Capture the cell that displays the provided text and extract its (x, y) central coordinate. 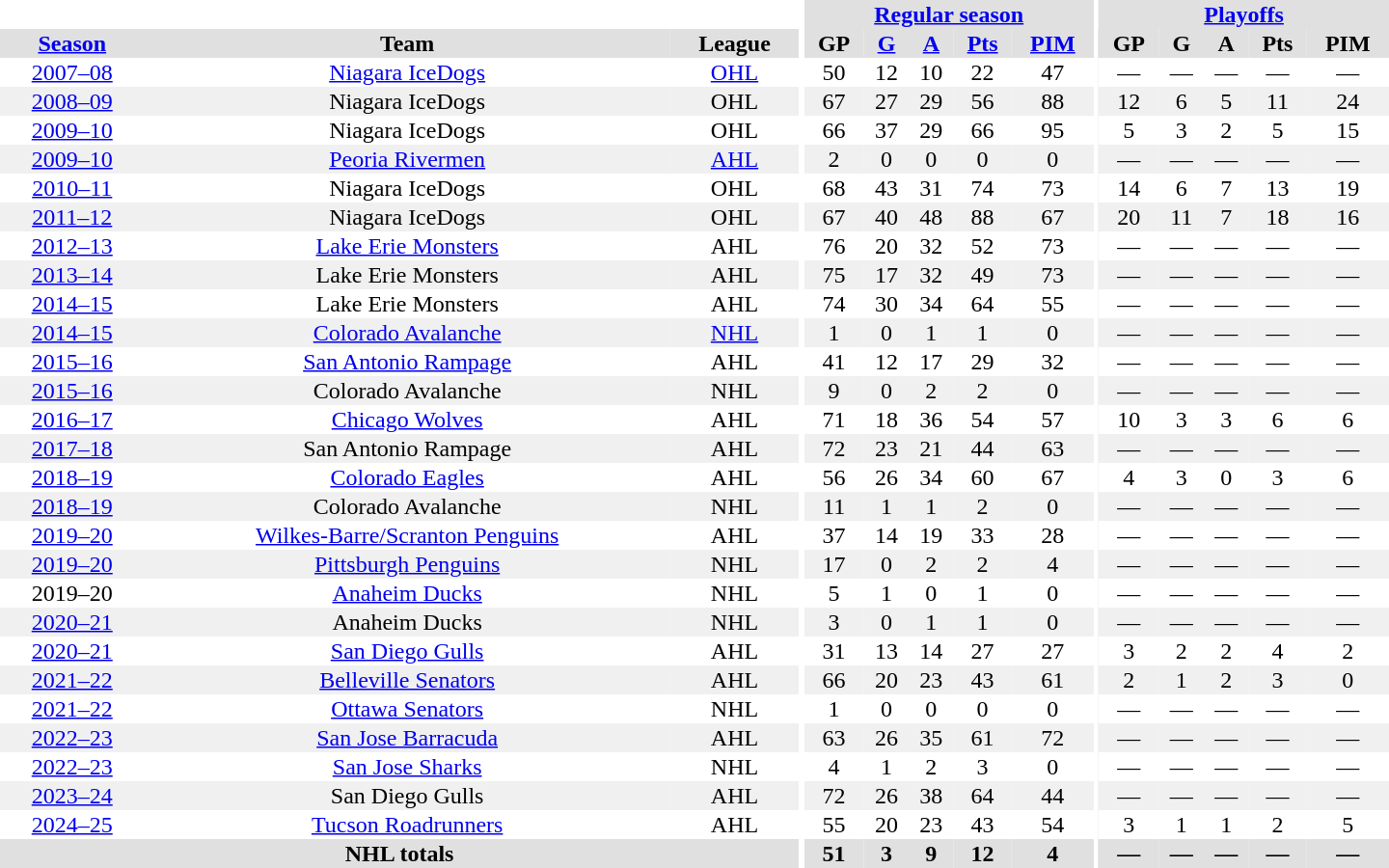
League (735, 43)
36 (931, 420)
San Jose Sharks (407, 767)
30 (886, 304)
Wilkes-Barre/Scranton Penguins (407, 535)
28 (1053, 535)
Chicago Wolves (407, 420)
71 (833, 420)
Peoria Rivermen (407, 159)
35 (931, 738)
16 (1348, 217)
48 (931, 217)
Season (72, 43)
2008–09 (72, 101)
47 (1053, 72)
52 (983, 246)
50 (833, 72)
24 (1348, 101)
40 (886, 217)
Playoffs (1244, 14)
2024–25 (72, 825)
Ottawa Senators (407, 709)
Belleville Senators (407, 680)
NHL totals (399, 854)
75 (833, 275)
57 (1053, 420)
15 (1348, 130)
2016–17 (72, 420)
95 (1053, 130)
60 (983, 477)
22 (983, 72)
Tucson Roadrunners (407, 825)
33 (983, 535)
San Jose Barracuda (407, 738)
Regular season (949, 14)
Team (407, 43)
2007–08 (72, 72)
2011–12 (72, 217)
41 (833, 362)
68 (833, 188)
2017–18 (72, 448)
51 (833, 854)
38 (931, 796)
Colorado Eagles (407, 477)
2012–13 (72, 246)
76 (833, 246)
49 (983, 275)
2013–14 (72, 275)
21 (931, 448)
2023–24 (72, 796)
2010–11 (72, 188)
Pittsburgh Penguins (407, 564)
